Find where the given text appears and provide that cell's center as (X, Y) coordinate. 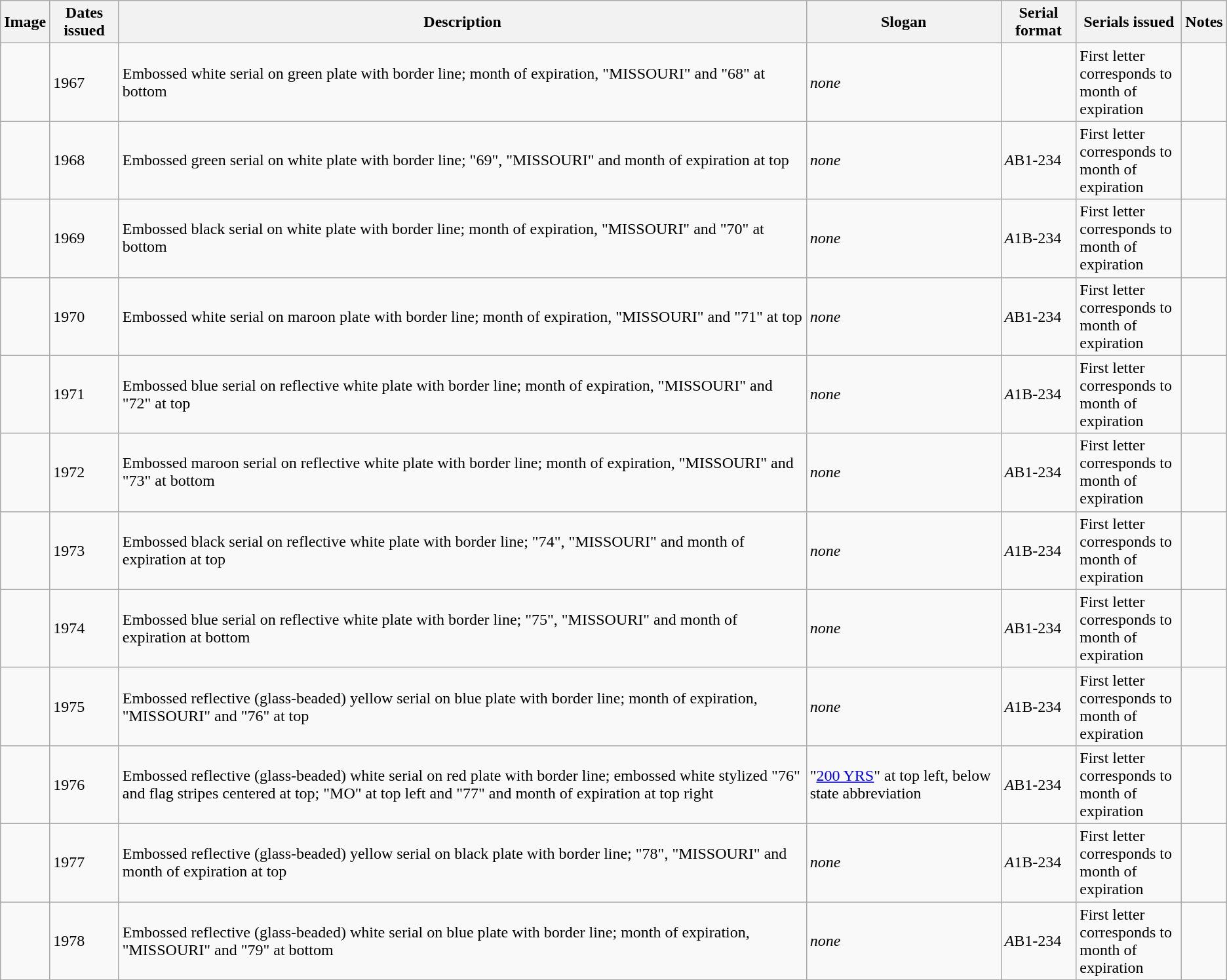
Dates issued (84, 22)
1973 (84, 551)
1969 (84, 239)
1976 (84, 784)
Embossed black serial on white plate with border line; month of expiration, "MISSOURI" and "70" at bottom (463, 239)
Embossed blue serial on reflective white plate with border line; month of expiration, "MISSOURI" and "72" at top (463, 395)
1977 (84, 863)
Notes (1204, 22)
Image (25, 22)
1974 (84, 628)
1972 (84, 472)
"200 YRS" at top left, below state abbreviation (903, 784)
1967 (84, 83)
Embossed black serial on reflective white plate with border line; "74", "MISSOURI" and month of expiration at top (463, 551)
Embossed reflective (glass-beaded) white serial on blue plate with border line; month of expiration, "MISSOURI" and "79" at bottom (463, 941)
1978 (84, 941)
Serials issued (1129, 22)
Embossed green serial on white plate with border line; "69", "MISSOURI" and month of expiration at top (463, 160)
Embossed white serial on green plate with border line; month of expiration, "MISSOURI" and "68" at bottom (463, 83)
1975 (84, 707)
1968 (84, 160)
1970 (84, 316)
1971 (84, 395)
Embossed white serial on maroon plate with border line; month of expiration, "MISSOURI" and "71" at top (463, 316)
Embossed reflective (glass-beaded) yellow serial on blue plate with border line; month of expiration, "MISSOURI" and "76" at top (463, 707)
Description (463, 22)
Serial format (1038, 22)
Embossed maroon serial on reflective white plate with border line; month of expiration, "MISSOURI" and "73" at bottom (463, 472)
Embossed blue serial on reflective white plate with border line; "75", "MISSOURI" and month of expiration at bottom (463, 628)
Embossed reflective (glass-beaded) yellow serial on black plate with border line; "78", "MISSOURI" and month of expiration at top (463, 863)
Slogan (903, 22)
